Determine the (X, Y) coordinate at the center of the cell enclosing the given text.  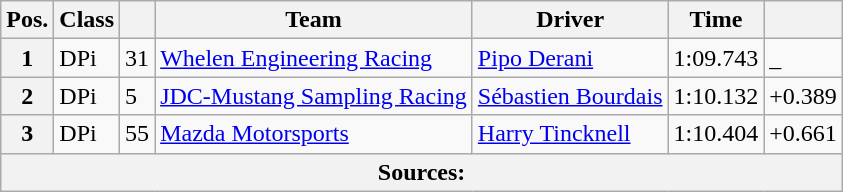
3 (28, 134)
+0.389 (804, 96)
2 (28, 96)
5 (138, 96)
1:09.743 (716, 58)
Harry Tincknell (570, 134)
Mazda Motorsports (314, 134)
Sébastien Bourdais (570, 96)
55 (138, 134)
Time (716, 20)
31 (138, 58)
+0.661 (804, 134)
Class (87, 20)
_ (804, 58)
Sources: (422, 172)
Pipo Derani (570, 58)
JDC-Mustang Sampling Racing (314, 96)
1:10.132 (716, 96)
Pos. (28, 20)
1:10.404 (716, 134)
Team (314, 20)
Driver (570, 20)
1 (28, 58)
Whelen Engineering Racing (314, 58)
